Provide the (x, y) coordinate of the cell's center where the given text is located.  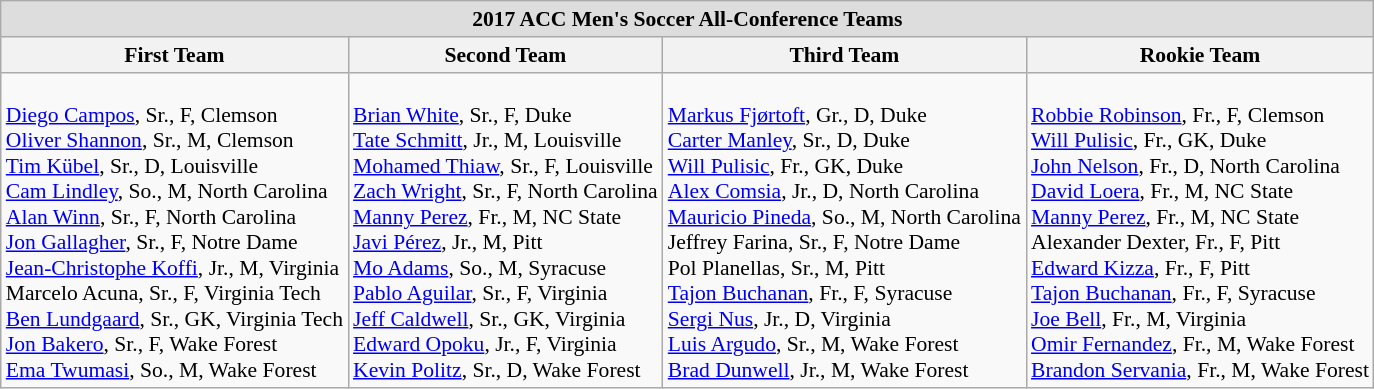
First Team (174, 55)
Rookie Team (1200, 55)
Second Team (506, 55)
Third Team (844, 55)
2017 ACC Men's Soccer All-Conference Teams (688, 19)
